Return [x, y] of the center of cell containing provided text 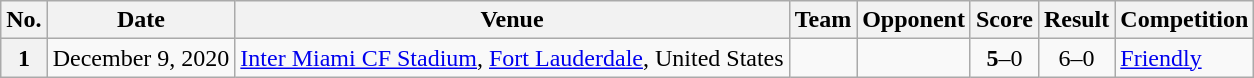
December 9, 2020 [141, 58]
Score [1004, 20]
Friendly [1184, 58]
1 [24, 58]
Date [141, 20]
Inter Miami CF Stadium, Fort Lauderdale, United States [512, 58]
Opponent [914, 20]
Venue [512, 20]
Team [823, 20]
No. [24, 20]
Competition [1184, 20]
6–0 [1076, 58]
Result [1076, 20]
5–0 [1004, 58]
